Determine the (x, y) coordinate at the center of the cell enclosing the given text.  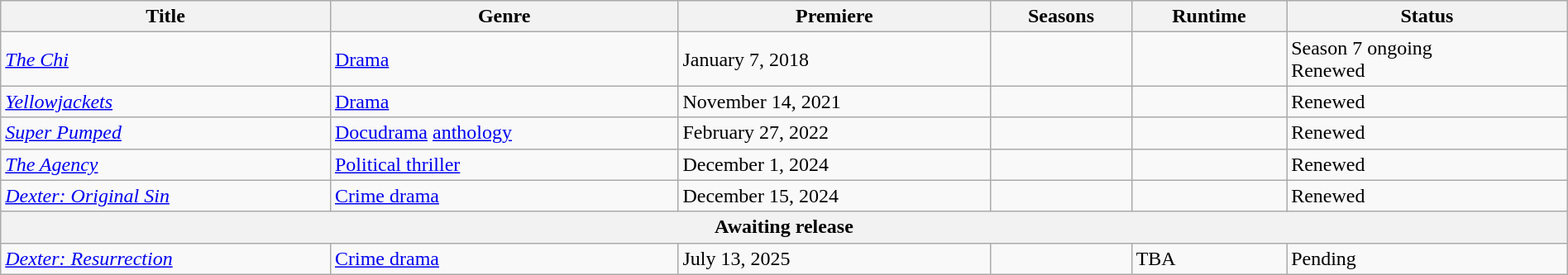
Yellowjackets (165, 102)
Pending (1427, 258)
December 1, 2024 (834, 164)
Premiere (834, 17)
November 14, 2021 (834, 102)
Awaiting release (784, 227)
Super Pumped (165, 133)
July 13, 2025 (834, 258)
Political thriller (504, 164)
December 15, 2024 (834, 196)
Dexter: Resurrection (165, 258)
Docudrama anthology (504, 133)
Runtime (1209, 17)
February 27, 2022 (834, 133)
TBA (1209, 258)
Season 7 ongoingRenewed (1427, 59)
Genre (504, 17)
Dexter: Original Sin (165, 196)
Seasons (1061, 17)
The Agency (165, 164)
Status (1427, 17)
January 7, 2018 (834, 59)
Title (165, 17)
The Chi (165, 59)
